Capture the cell that displays the provided text and extract its (x, y) central coordinate. 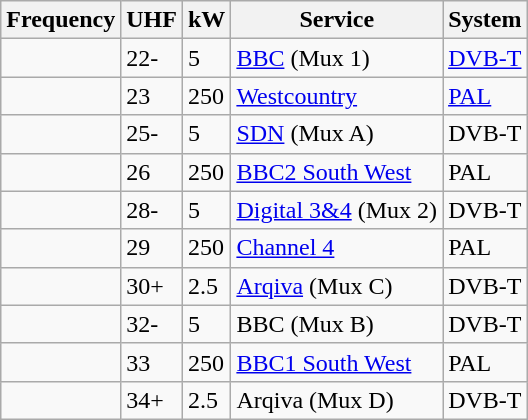
System (485, 20)
25- (152, 134)
Arqiva (Mux D) (337, 400)
Digital 3&4 (Mux 2) (337, 210)
Frequency (61, 20)
Channel 4 (337, 248)
23 (152, 96)
kW (206, 20)
SDN (Mux A) (337, 134)
BBC (Mux 1) (337, 58)
30+ (152, 286)
BBC (Mux B) (337, 324)
BBC2 South West (337, 172)
26 (152, 172)
UHF (152, 20)
Service (337, 20)
34+ (152, 400)
BBC1 South West (337, 362)
28- (152, 210)
32- (152, 324)
Westcountry (337, 96)
33 (152, 362)
22- (152, 58)
Arqiva (Mux C) (337, 286)
29 (152, 248)
